Detect which cell encompasses the target text, then output its (x, y) center coordinate. 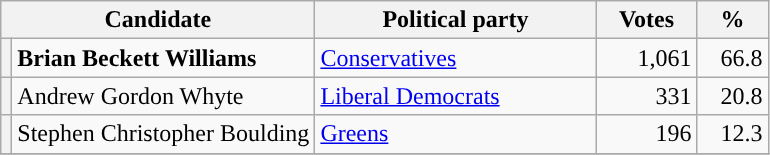
Liberal Democrats (456, 96)
Candidate (158, 20)
Conservatives (456, 58)
Brian Beckett Williams (164, 58)
% (732, 20)
20.8 (732, 96)
Votes (646, 20)
66.8 (732, 58)
Stephen Christopher Boulding (164, 134)
1,061 (646, 58)
12.3 (732, 134)
331 (646, 96)
Andrew Gordon Whyte (164, 96)
Greens (456, 134)
Political party (456, 20)
196 (646, 134)
